From the cell containing the given text, extract its center point as (X, Y) coordinate. 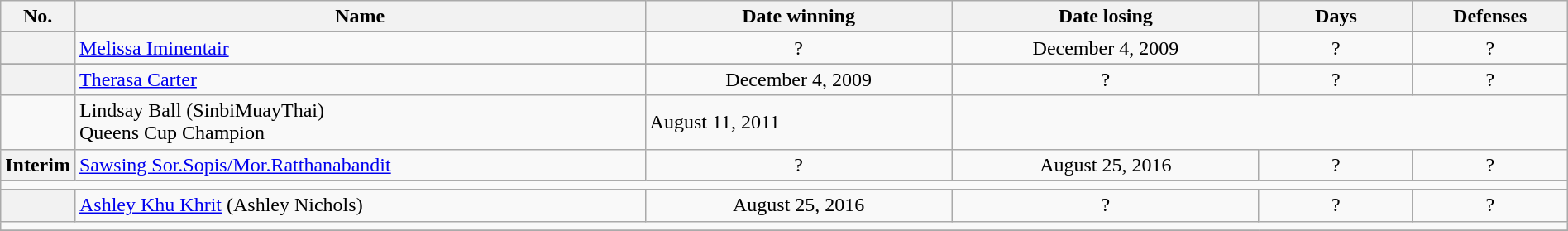
Ashley Khu Khrit (Ashley Nichols) (360, 205)
No. (38, 17)
Lindsay Ball (SinbiMuayThai)Queens Cup Champion (360, 123)
Interim (38, 165)
Days (1336, 17)
Date winning (799, 17)
Defenses (1490, 17)
Date losing (1105, 17)
August 11, 2011 (799, 123)
Melissa Iminentair (360, 48)
Therasa Carter (360, 79)
Name (360, 17)
Sawsing Sor.Sopis/Mor.Ratthanabandit (360, 165)
